Determine the (X, Y) coordinate at the center of the cell enclosing the given text.  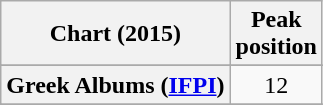
Peak position (276, 34)
12 (276, 85)
Greek Albums (IFPI) (116, 85)
Chart (2015) (116, 34)
